Identify which cell holds the provided text, then report its [X, Y] central coordinate. 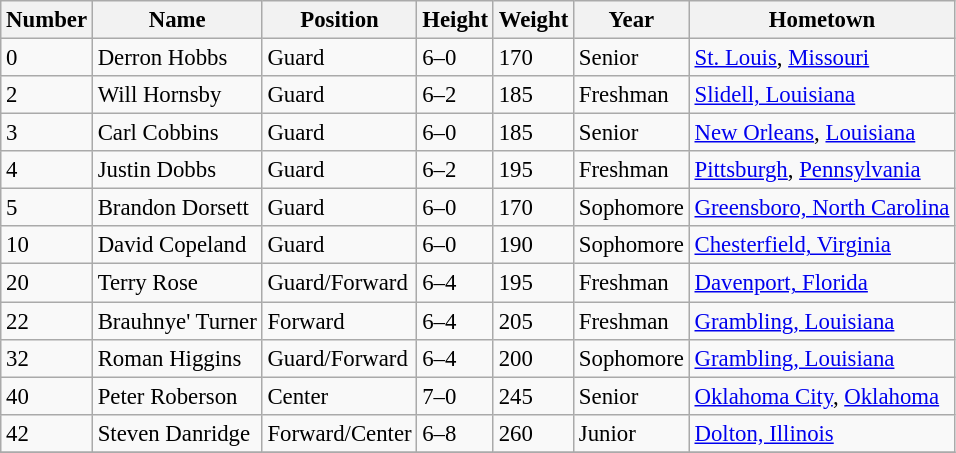
Weight [533, 20]
Hometown [822, 20]
Height [455, 20]
5 [47, 208]
Davenport, Florida [822, 283]
Pittsburgh, Pennsylvania [822, 170]
Terry Rose [177, 283]
42 [47, 433]
32 [47, 358]
Dolton, Illinois [822, 433]
Brauhnye' Turner [177, 321]
Forward/Center [340, 433]
22 [47, 321]
Will Hornsby [177, 95]
7–0 [455, 396]
40 [47, 396]
260 [533, 433]
Position [340, 20]
Name [177, 20]
Chesterfield, Virginia [822, 245]
4 [47, 170]
2 [47, 95]
190 [533, 245]
Oklahoma City, Oklahoma [822, 396]
Steven Danridge [177, 433]
Center [340, 396]
Year [632, 20]
3 [47, 133]
Junior [632, 433]
6–8 [455, 433]
David Copeland [177, 245]
Number [47, 20]
Slidell, Louisiana [822, 95]
245 [533, 396]
205 [533, 321]
New Orleans, Louisiana [822, 133]
0 [47, 58]
Carl Cobbins [177, 133]
Derron Hobbs [177, 58]
10 [47, 245]
Peter Roberson [177, 396]
Forward [340, 321]
200 [533, 358]
St. Louis, Missouri [822, 58]
Roman Higgins [177, 358]
Brandon Dorsett [177, 208]
20 [47, 283]
Justin Dobbs [177, 170]
Greensboro, North Carolina [822, 208]
